Return [X, Y] of the center of cell containing provided text 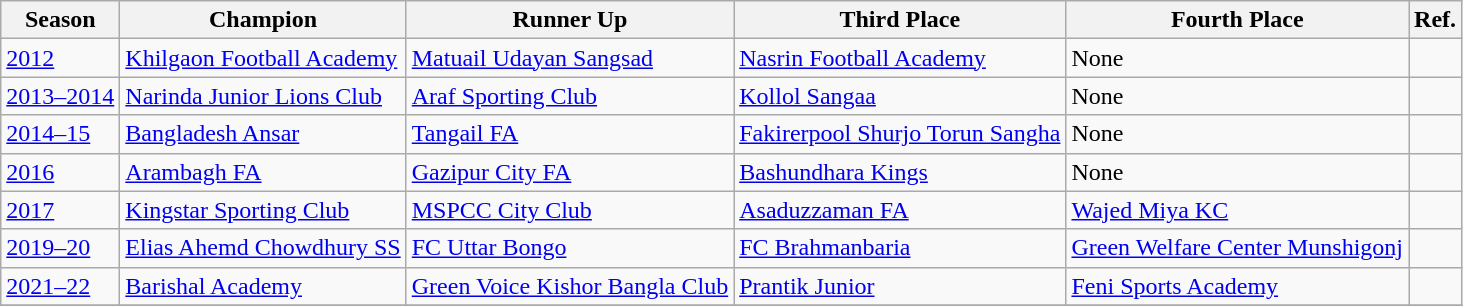
FC Brahmanbaria [900, 248]
2016 [60, 172]
2012 [60, 58]
Elias Ahemd Chowdhury SS [263, 248]
2014–15 [60, 134]
2021–22 [60, 286]
Bangladesh Ansar [263, 134]
Prantik Junior [900, 286]
Tangail FA [570, 134]
Barishal Academy [263, 286]
Matuail Udayan Sangsad [570, 58]
Wajed Miya KC [1238, 210]
Nasrin Football Academy [900, 58]
2017 [60, 210]
2019–20 [60, 248]
Fakirerpool Shurjo Torun Sangha [900, 134]
Gazipur City FA [570, 172]
Kollol Sangaa [900, 96]
Green Welfare Center Munshigonj [1238, 248]
Ref. [1436, 20]
Champion [263, 20]
FC Uttar Bongo [570, 248]
Arambagh FA [263, 172]
Runner Up [570, 20]
Kingstar Sporting Club [263, 210]
Fourth Place [1238, 20]
Bashundhara Kings [900, 172]
Narinda Junior Lions Club [263, 96]
Green Voice Kishor Bangla Club [570, 286]
Third Place [900, 20]
Araf Sporting Club [570, 96]
Feni Sports Academy [1238, 286]
Khilgaon Football Academy [263, 58]
Season [60, 20]
2013–2014 [60, 96]
MSPCC City Club [570, 210]
Asaduzzaman FA [900, 210]
